Scan for the cell matching the given text and deliver its (X, Y) coordinate at center. 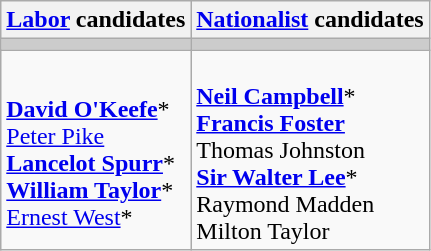
Neil Campbell* Francis Foster Thomas Johnston Sir Walter Lee* Raymond Madden Milton Taylor (310, 150)
Labor candidates (96, 20)
Nationalist candidates (310, 20)
David O'Keefe* Peter Pike Lancelot Spurr* William Taylor* Ernest West* (96, 150)
